Detect which cell encompasses the target text, then output its (x, y) center coordinate. 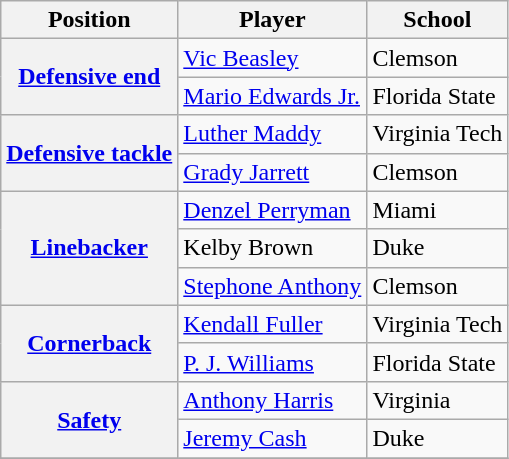
P. J. Williams (272, 362)
School (438, 20)
Anthony Harris (272, 400)
Stephone Anthony (272, 286)
Defensive end (90, 77)
Cornerback (90, 343)
Player (272, 20)
Virginia (438, 400)
Kendall Fuller (272, 324)
Position (90, 20)
Defensive tackle (90, 153)
Luther Maddy (272, 134)
Mario Edwards Jr. (272, 96)
Vic Beasley (272, 58)
Denzel Perryman (272, 210)
Grady Jarrett (272, 172)
Miami (438, 210)
Jeremy Cash (272, 438)
Linebacker (90, 248)
Kelby Brown (272, 248)
Safety (90, 419)
